Pinpoint the cell where the given text exists, returning its (X, Y) midpoint coordinate. 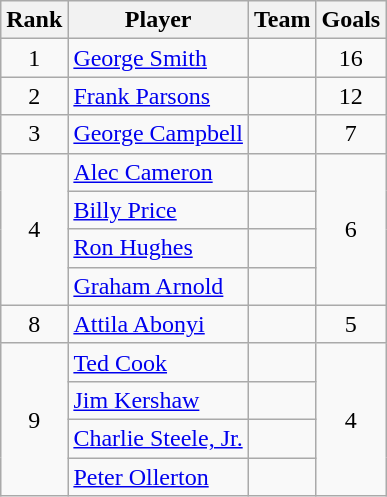
8 (34, 324)
Player (158, 20)
5 (351, 324)
Attila Abonyi (158, 324)
2 (34, 96)
16 (351, 58)
Team (282, 20)
Jim Kershaw (158, 400)
Charlie Steele, Jr. (158, 438)
Billy Price (158, 210)
George Smith (158, 58)
Goals (351, 20)
7 (351, 134)
Ron Hughes (158, 248)
Alec Cameron (158, 172)
12 (351, 96)
George Campbell (158, 134)
6 (351, 229)
1 (34, 58)
9 (34, 419)
Ted Cook (158, 362)
3 (34, 134)
Graham Arnold (158, 286)
Rank (34, 20)
Peter Ollerton (158, 477)
Frank Parsons (158, 96)
